Locate the cell with the specified text and output its [X, Y] center coordinate. 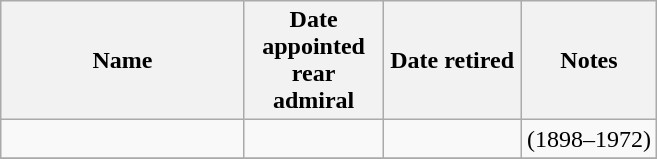
Name [123, 60]
Date retired [452, 60]
Notes [588, 60]
Date appointed rear admiral [314, 60]
(1898–1972) [588, 139]
